Provide the [X, Y] coordinate of the cell's center where the given text is located.  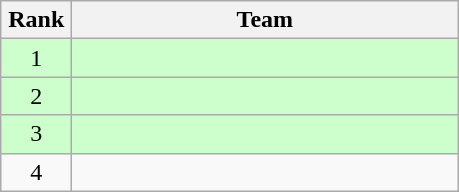
Team [265, 20]
3 [36, 134]
Rank [36, 20]
1 [36, 58]
4 [36, 172]
2 [36, 96]
